Search for the cell housing the specified text and yield its (x, y) center coordinate. 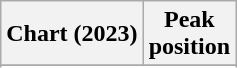
Chart (2023) (72, 34)
Peakposition (189, 34)
